Provide the (x, y) coordinate of the cell's center where the given text is located.  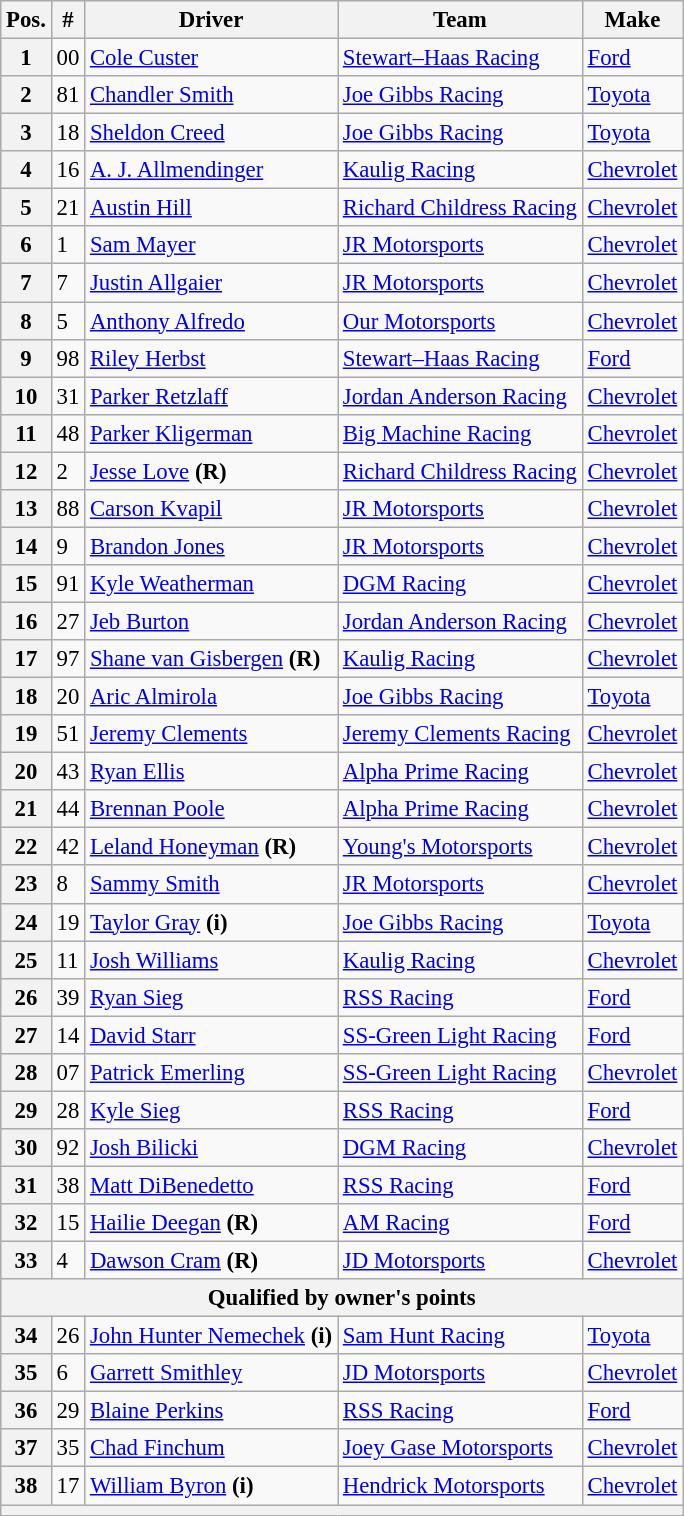
Anthony Alfredo (212, 321)
Chad Finchum (212, 1449)
33 (26, 1261)
42 (68, 847)
AM Racing (460, 1223)
44 (68, 809)
Sam Mayer (212, 245)
A. J. Allmendinger (212, 170)
Blaine Perkins (212, 1411)
Justin Allgaier (212, 283)
12 (26, 471)
48 (68, 433)
Jeremy Clements (212, 734)
Joey Gase Motorsports (460, 1449)
Ryan Sieg (212, 997)
Parker Retzlaff (212, 396)
Jeremy Clements Racing (460, 734)
39 (68, 997)
Hailie Deegan (R) (212, 1223)
32 (26, 1223)
13 (26, 509)
Kyle Weatherman (212, 584)
William Byron (i) (212, 1486)
24 (26, 922)
Pos. (26, 20)
81 (68, 95)
Young's Motorsports (460, 847)
Taylor Gray (i) (212, 922)
Patrick Emerling (212, 1073)
36 (26, 1411)
88 (68, 509)
Matt DiBenedetto (212, 1185)
Sammy Smith (212, 885)
3 (26, 133)
Our Motorsports (460, 321)
Leland Honeyman (R) (212, 847)
Sam Hunt Racing (460, 1336)
# (68, 20)
Parker Kligerman (212, 433)
00 (68, 58)
07 (68, 1073)
Ryan Ellis (212, 772)
John Hunter Nemechek (i) (212, 1336)
Team (460, 20)
Riley Herbst (212, 358)
92 (68, 1148)
34 (26, 1336)
Cole Custer (212, 58)
Brandon Jones (212, 546)
Carson Kvapil (212, 509)
Driver (212, 20)
25 (26, 960)
Josh Williams (212, 960)
51 (68, 734)
37 (26, 1449)
Qualified by owner's points (342, 1298)
Jesse Love (R) (212, 471)
Brennan Poole (212, 809)
Garrett Smithley (212, 1373)
Jeb Burton (212, 621)
Sheldon Creed (212, 133)
Austin Hill (212, 208)
Shane van Gisbergen (R) (212, 659)
Big Machine Racing (460, 433)
Josh Bilicki (212, 1148)
Make (632, 20)
Chandler Smith (212, 95)
30 (26, 1148)
Kyle Sieg (212, 1110)
97 (68, 659)
22 (26, 847)
23 (26, 885)
10 (26, 396)
43 (68, 772)
Hendrick Motorsports (460, 1486)
Aric Almirola (212, 697)
Dawson Cram (R) (212, 1261)
91 (68, 584)
David Starr (212, 1035)
98 (68, 358)
